Return the (x, y) coordinate for the center point of the cell that contains the specified text.  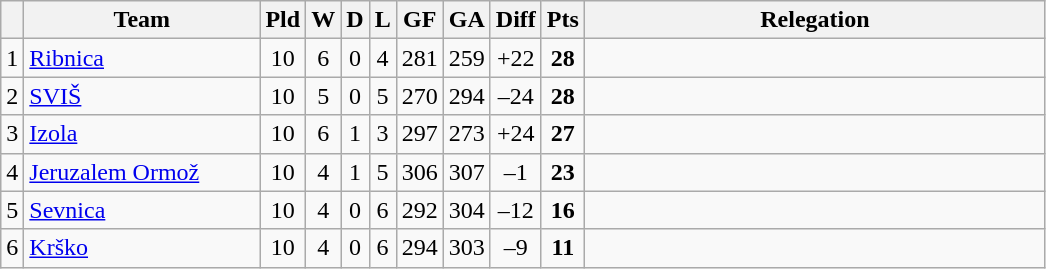
281 (420, 58)
–1 (516, 172)
Pld (283, 20)
–9 (516, 248)
GA (466, 20)
16 (562, 210)
L (382, 20)
Krško (142, 248)
259 (466, 58)
292 (420, 210)
307 (466, 172)
+22 (516, 58)
303 (466, 248)
273 (466, 134)
Pts (562, 20)
SVIŠ (142, 96)
Diff (516, 20)
D (355, 20)
GF (420, 20)
304 (466, 210)
Ribnica (142, 58)
270 (420, 96)
W (324, 20)
2 (12, 96)
Sevnica (142, 210)
Relegation (814, 20)
23 (562, 172)
Jeruzalem Ormož (142, 172)
297 (420, 134)
Izola (142, 134)
+24 (516, 134)
–24 (516, 96)
–12 (516, 210)
306 (420, 172)
27 (562, 134)
11 (562, 248)
Team (142, 20)
